From the cell containing the given text, extract its center point as [X, Y] coordinate. 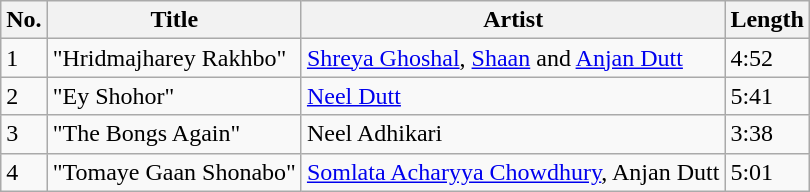
Length [767, 20]
4 [24, 172]
"Ey Shohor" [174, 96]
Somlata Acharyya Chowdhury, Anjan Dutt [512, 172]
"Hridmajharey Rakhbo" [174, 58]
3 [24, 134]
No. [24, 20]
"Tomaye Gaan Shonabo" [174, 172]
Neel Dutt [512, 96]
Neel Adhikari [512, 134]
5:41 [767, 96]
"The Bongs Again" [174, 134]
Title [174, 20]
4:52 [767, 58]
1 [24, 58]
2 [24, 96]
3:38 [767, 134]
Shreya Ghoshal, Shaan and Anjan Dutt [512, 58]
5:01 [767, 172]
Artist [512, 20]
